Locate the cell with the specified text and output its [x, y] center coordinate. 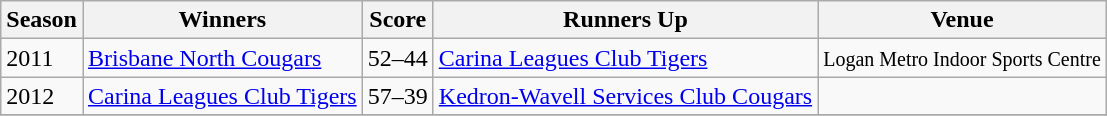
52–44 [398, 58]
Logan Metro Indoor Sports Centre [962, 58]
Winners [222, 20]
Score [398, 20]
2012 [42, 96]
Venue [962, 20]
57–39 [398, 96]
Brisbane North Cougars [222, 58]
Kedron-Wavell Services Club Cougars [625, 96]
Season [42, 20]
2011 [42, 58]
Runners Up [625, 20]
